Search for the cell housing the specified text and yield its [x, y] center coordinate. 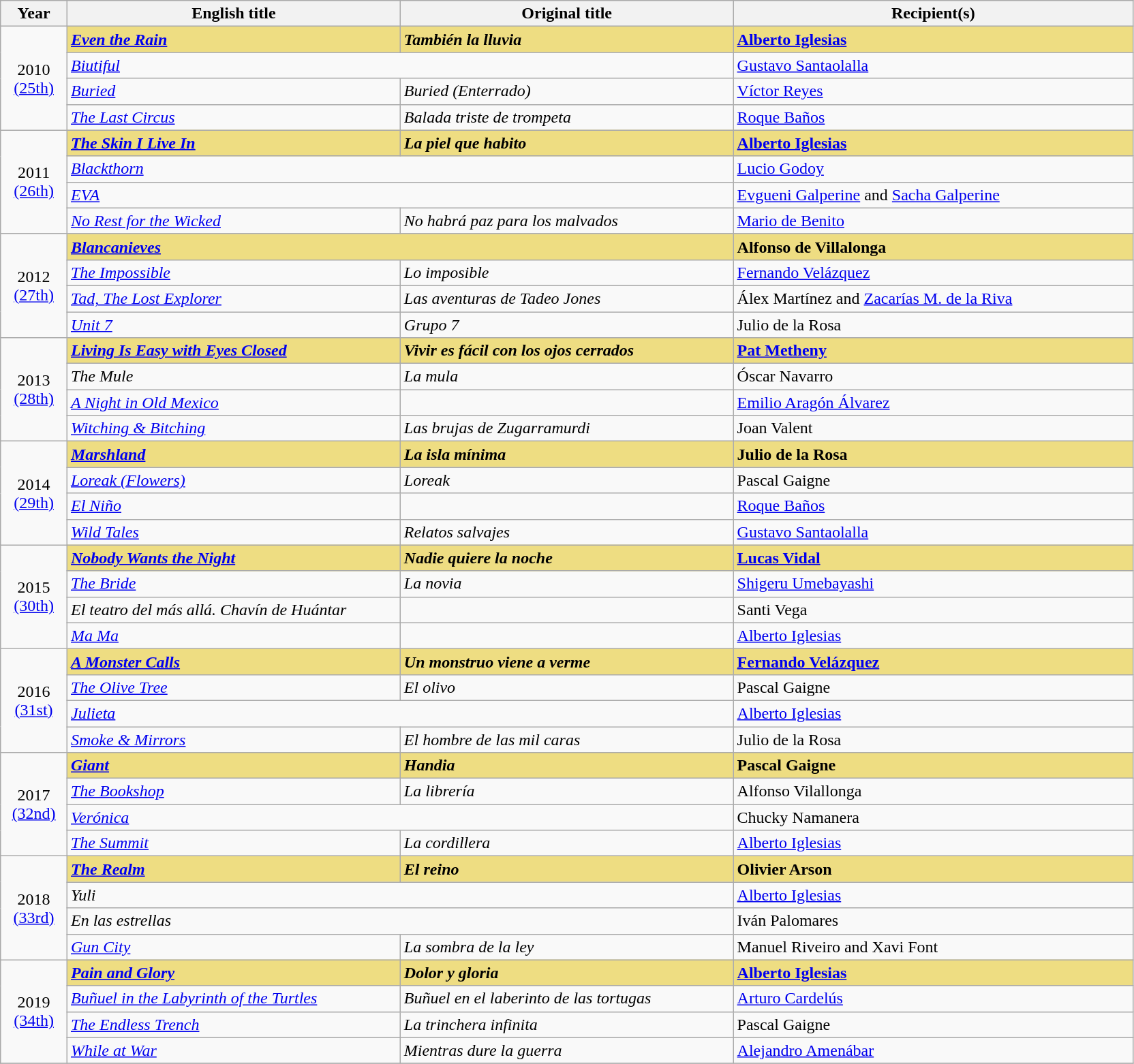
2014(29th) [34, 493]
La piel que habito [567, 143]
Pat Metheny [934, 351]
La mula [567, 377]
Even the Rain [233, 40]
2012(27th) [34, 285]
Original title [567, 14]
The Impossible [233, 272]
2016(31st) [34, 700]
Alfonso Vilallonga [934, 792]
Handia [567, 766]
Balada triste de trompeta [567, 117]
The Bride [233, 584]
Las brujas de Zugarramurdi [567, 428]
Manuel Riveiro and Xavi Font [934, 947]
Dolor y gloria [567, 973]
La novia [567, 584]
Blancanieves [400, 247]
The Mule [233, 377]
Nobody Wants the Night [233, 558]
Buried (Enterrado) [567, 91]
A Night in Old Mexico [233, 403]
Alejandro Amenábar [934, 1050]
El reino [567, 869]
Lucio Godoy [934, 169]
Álex Martínez and Zacarías M. de la Riva [934, 298]
El hombre de las mil caras [567, 739]
2010(25th) [34, 78]
Buñuel in the Labyrinth of the Turtles [233, 999]
Víctor Reyes [934, 91]
English title [233, 14]
Buried [233, 91]
Nadie quiere la noche [567, 558]
Olivier Arson [934, 869]
The Summit [233, 843]
Emilio Aragón Álvarez [934, 403]
La trinchera infinita [567, 1024]
Arturo Cardelús [934, 999]
La sombra de la ley [567, 947]
2017(32nd) [34, 804]
Blackthorn [400, 169]
The Last Circus [233, 117]
La librería [567, 792]
Mientras dure la guerra [567, 1050]
2011(26th) [34, 182]
Grupo 7 [567, 325]
Verónica [400, 817]
The Realm [233, 869]
Evgueni Galperine and Sacha Galperine [934, 195]
Loreak (Flowers) [233, 480]
La cordillera [567, 843]
A Monster Calls [233, 661]
El teatro del más allá. Chavín de Huántar [233, 610]
También la lluvia [567, 40]
Unit 7 [233, 325]
Ma Ma [233, 636]
2015(30th) [34, 597]
Lo imposible [567, 272]
Lucas Vidal [934, 558]
Alfonso de Villalonga [934, 247]
Relatos salvajes [567, 532]
Las aventuras de Tadeo Jones [567, 298]
Shigeru Umebayashi [934, 584]
The Olive Tree [233, 687]
No habrá paz para los malvados [567, 221]
Mario de Benito [934, 221]
Óscar Navarro [934, 377]
Year [34, 14]
No Rest for the Wicked [233, 221]
Wild Tales [233, 532]
The Skin I Live In [233, 143]
Gun City [233, 947]
El Niño [233, 506]
Witching & Bitching [233, 428]
Giant [233, 766]
While at War [233, 1050]
Julieta [400, 713]
Iván Palomares [934, 921]
2019(34th) [34, 1012]
Biutiful [400, 65]
La isla mínima [567, 454]
Tad, The Lost Explorer [233, 298]
Recipient(s) [934, 14]
EVA [400, 195]
Chucky Namanera [934, 817]
2013(28th) [34, 390]
The Bookshop [233, 792]
The Endless Trench [233, 1024]
Loreak [567, 480]
2018(33rd) [34, 908]
Santi Vega [934, 610]
Un monstruo viene a verme [567, 661]
Buñuel en el laberinto de las tortugas [567, 999]
Smoke & Mirrors [233, 739]
Marshland [233, 454]
Pain and Glory [233, 973]
El olivo [567, 687]
Yuli [400, 895]
Living Is Easy with Eyes Closed [233, 351]
Vivir es fácil con los ojos cerrados [567, 351]
En las estrellas [400, 921]
Joan Valent [934, 428]
